Provide the [x, y] coordinate of the cell's center where the given text is located.  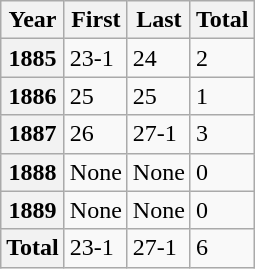
1887 [33, 134]
Last [158, 20]
3 [222, 134]
1889 [33, 210]
1885 [33, 58]
2 [222, 58]
Year [33, 20]
6 [222, 248]
1888 [33, 172]
First [96, 20]
1 [222, 96]
26 [96, 134]
24 [158, 58]
1886 [33, 96]
